Return the [x, y] coordinate for the center point of the cell that contains the specified text.  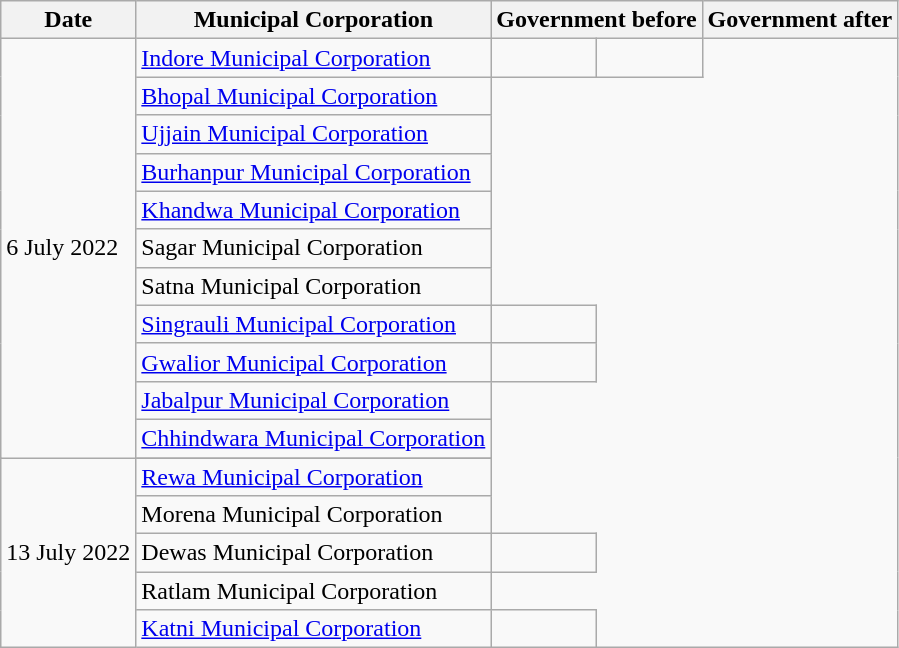
Morena Municipal Corporation [314, 515]
Municipal Corporation [314, 20]
Government before [596, 20]
6 July 2022 [68, 248]
Singrauli Municipal Corporation [314, 324]
Dewas Municipal Corporation [314, 553]
Khandwa Municipal Corporation [314, 210]
Government after [800, 20]
13 July 2022 [68, 553]
Bhopal Municipal Corporation [314, 96]
Jabalpur Municipal Corporation [314, 400]
Burhanpur Municipal Corporation [314, 172]
Rewa Municipal Corporation [314, 477]
Date [68, 20]
Satna Municipal Corporation [314, 286]
Chhindwara Municipal Corporation [314, 438]
Gwalior Municipal Corporation [314, 362]
Katni Municipal Corporation [314, 629]
Sagar Municipal Corporation [314, 248]
Indore Municipal Corporation [314, 58]
Ratlam Municipal Corporation [314, 591]
Ujjain Municipal Corporation [314, 134]
